Extract the (x, y) coordinate from the center of the cell holding the provided text.  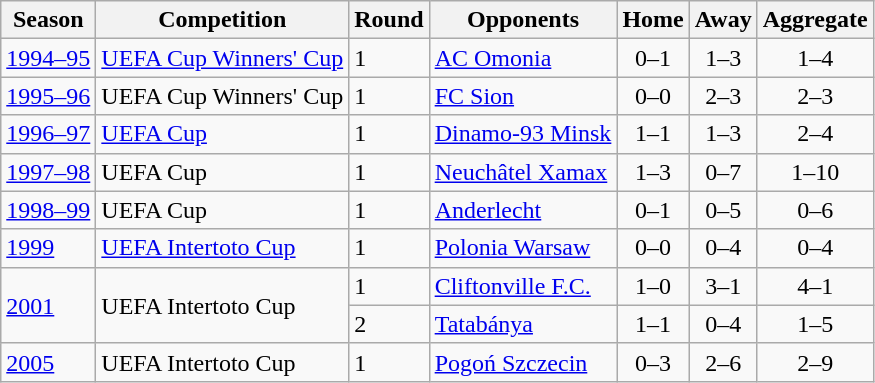
Neuchâtel Xamax (523, 172)
0–5 (723, 210)
1996–97 (48, 134)
Polonia Warsaw (523, 248)
1–10 (815, 172)
Home (653, 20)
AC Omonia (523, 58)
1998–99 (48, 210)
Pogoń Szczecin (523, 362)
1–0 (653, 286)
Season (48, 20)
1999 (48, 248)
Aggregate (815, 20)
1997–98 (48, 172)
2001 (48, 305)
Dinamo-93 Minsk (523, 134)
0–7 (723, 172)
1995–96 (48, 96)
Opponents (523, 20)
0–3 (653, 362)
2–4 (815, 134)
FC Sion (523, 96)
1–5 (815, 324)
2–9 (815, 362)
Competition (222, 20)
2–6 (723, 362)
Cliftonville F.C. (523, 286)
Round (389, 20)
2 (389, 324)
Anderlecht (523, 210)
3–1 (723, 286)
4–1 (815, 286)
Away (723, 20)
2005 (48, 362)
0–6 (815, 210)
Tatabánya (523, 324)
1–4 (815, 58)
1994–95 (48, 58)
